Return the (X, Y) coordinate for the center point of the cell that contains the specified text.  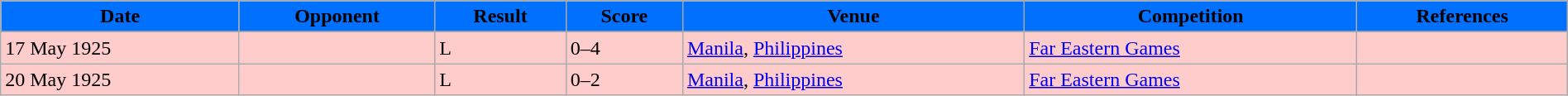
Opponent (337, 17)
Venue (853, 17)
0–2 (624, 79)
17 May 1925 (121, 48)
20 May 1925 (121, 79)
Score (624, 17)
Competition (1191, 17)
Result (501, 17)
0–4 (624, 48)
Date (121, 17)
References (1462, 17)
